Search for the cell housing the specified text and yield its [X, Y] center coordinate. 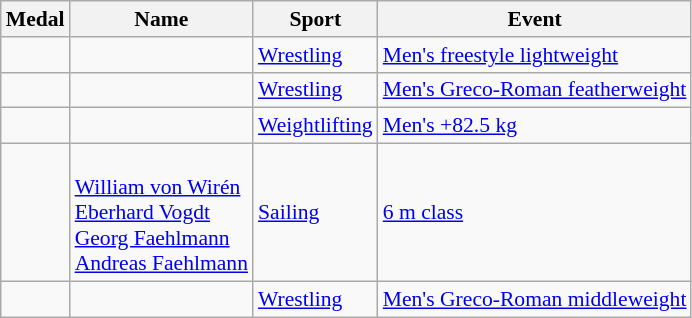
Men's Greco-Roman featherweight [535, 90]
Name [162, 19]
Men's Greco-Roman middleweight [535, 299]
Sailing [316, 213]
Men's freestyle lightweight [535, 55]
William von Wirén Eberhard Vogdt Georg Faehlmann Andreas Faehlmann [162, 213]
Men's +82.5 kg [535, 126]
Sport [316, 19]
Medal [36, 19]
6 m class [535, 213]
Event [535, 19]
Weightlifting [316, 126]
